Determine the (x, y) coordinate at the center of the cell enclosing the given text.  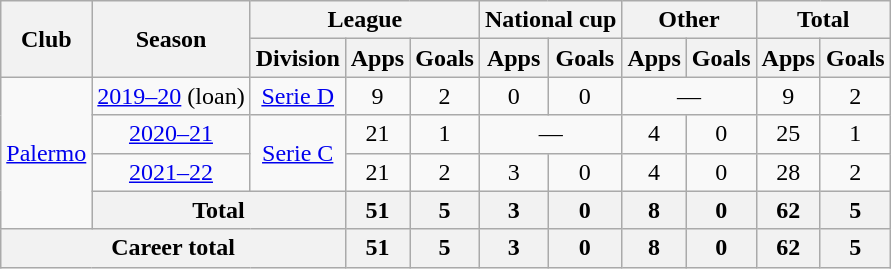
25 (788, 134)
28 (788, 172)
National cup (550, 20)
Serie C (298, 153)
Season (171, 39)
Palermo (46, 153)
Club (46, 39)
2021–22 (171, 172)
Other (689, 20)
Serie D (298, 96)
League (364, 20)
Division (298, 58)
2020–21 (171, 134)
2019–20 (loan) (171, 96)
Career total (174, 248)
